Provide the (x, y) coordinate of the cell's center where the given text is located.  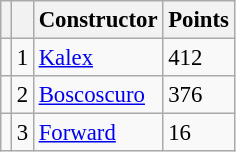
3 (22, 133)
Kalex (98, 58)
2 (22, 95)
1 (22, 58)
Constructor (98, 20)
Boscoscuro (98, 95)
16 (198, 133)
Points (198, 20)
376 (198, 95)
Forward (98, 133)
412 (198, 58)
